Locate the cell with the specified text and output its [X, Y] center coordinate. 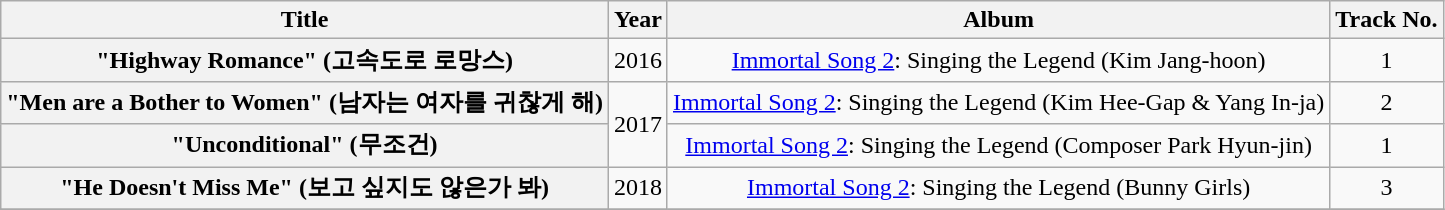
2 [1386, 102]
Title [305, 20]
2018 [638, 188]
Immortal Song 2: Singing the Legend (Bunny Girls) [998, 188]
"He Doesn't Miss Me" (보고 싶지도 않은가 봐) [305, 188]
"Men are a Bother to Women" (남자는 여자를 귀찮게 해) [305, 102]
Year [638, 20]
3 [1386, 188]
Album [998, 20]
Immortal Song 2: Singing the Legend (Kim Jang-hoon) [998, 60]
Track No. [1386, 20]
"Highway Romance" (고속도로 로망스) [305, 60]
Immortal Song 2: Singing the Legend (Composer Park Hyun-jin) [998, 146]
"Unconditional" (무조건) [305, 146]
2017 [638, 124]
2016 [638, 60]
Immortal Song 2: Singing the Legend (Kim Hee-Gap & Yang In-ja) [998, 102]
